Determine the [x, y] coordinate at the center of the cell enclosing the given text.  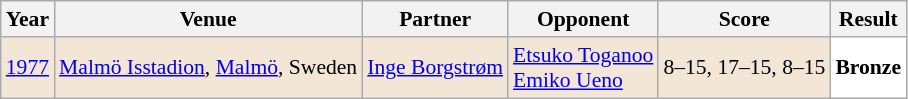
Etsuko Toganoo Emiko Ueno [583, 68]
Result [868, 19]
1977 [28, 68]
Malmö Isstadion, Malmö, Sweden [208, 68]
Venue [208, 19]
Inge Borgstrøm [435, 68]
Opponent [583, 19]
Bronze [868, 68]
8–15, 17–15, 8–15 [744, 68]
Partner [435, 19]
Score [744, 19]
Year [28, 19]
